Search for the cell housing the specified text and yield its [x, y] center coordinate. 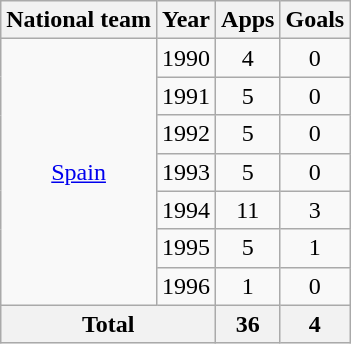
Apps [248, 20]
11 [248, 210]
36 [248, 324]
Spain [79, 172]
National team [79, 20]
1992 [186, 134]
Goals [315, 20]
1995 [186, 248]
1990 [186, 58]
1991 [186, 96]
1993 [186, 172]
1996 [186, 286]
3 [315, 210]
Year [186, 20]
Total [108, 324]
1994 [186, 210]
